Pinpoint the cell where the given text exists, returning its [x, y] midpoint coordinate. 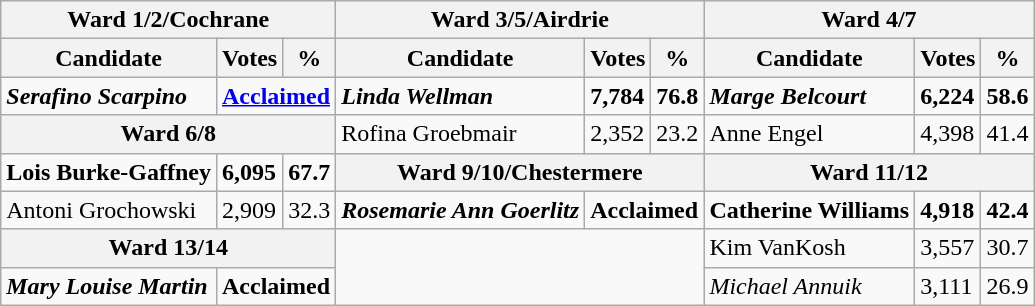
Rosemarie Ann Goerlitz [460, 210]
3,111 [948, 286]
Lois Burke-Gaffney [109, 172]
Linda Wellman [460, 96]
Catherine Williams [810, 210]
Ward 9/10/Chestermere [520, 172]
Ward 1/2/Cochrane [168, 20]
Serafino Scarpino [109, 96]
76.8 [678, 96]
2,352 [618, 134]
67.7 [310, 172]
2,909 [249, 210]
Anne Engel [810, 134]
30.7 [1008, 248]
6,095 [249, 172]
41.4 [1008, 134]
Ward 4/7 [869, 20]
Michael Annuik [810, 286]
42.4 [1008, 210]
7,784 [618, 96]
Ward 3/5/Airdrie [520, 20]
Antoni Grochowski [109, 210]
3,557 [948, 248]
6,224 [948, 96]
Ward 6/8 [168, 134]
Rofina Groebmair [460, 134]
58.6 [1008, 96]
32.3 [310, 210]
26.9 [1008, 286]
Ward 13/14 [168, 248]
Marge Belcourt [810, 96]
23.2 [678, 134]
Ward 11/12 [869, 172]
Mary Louise Martin [109, 286]
Kim VanKosh [810, 248]
4,918 [948, 210]
4,398 [948, 134]
